Pinpoint the cell where the given text exists, returning its [X, Y] midpoint coordinate. 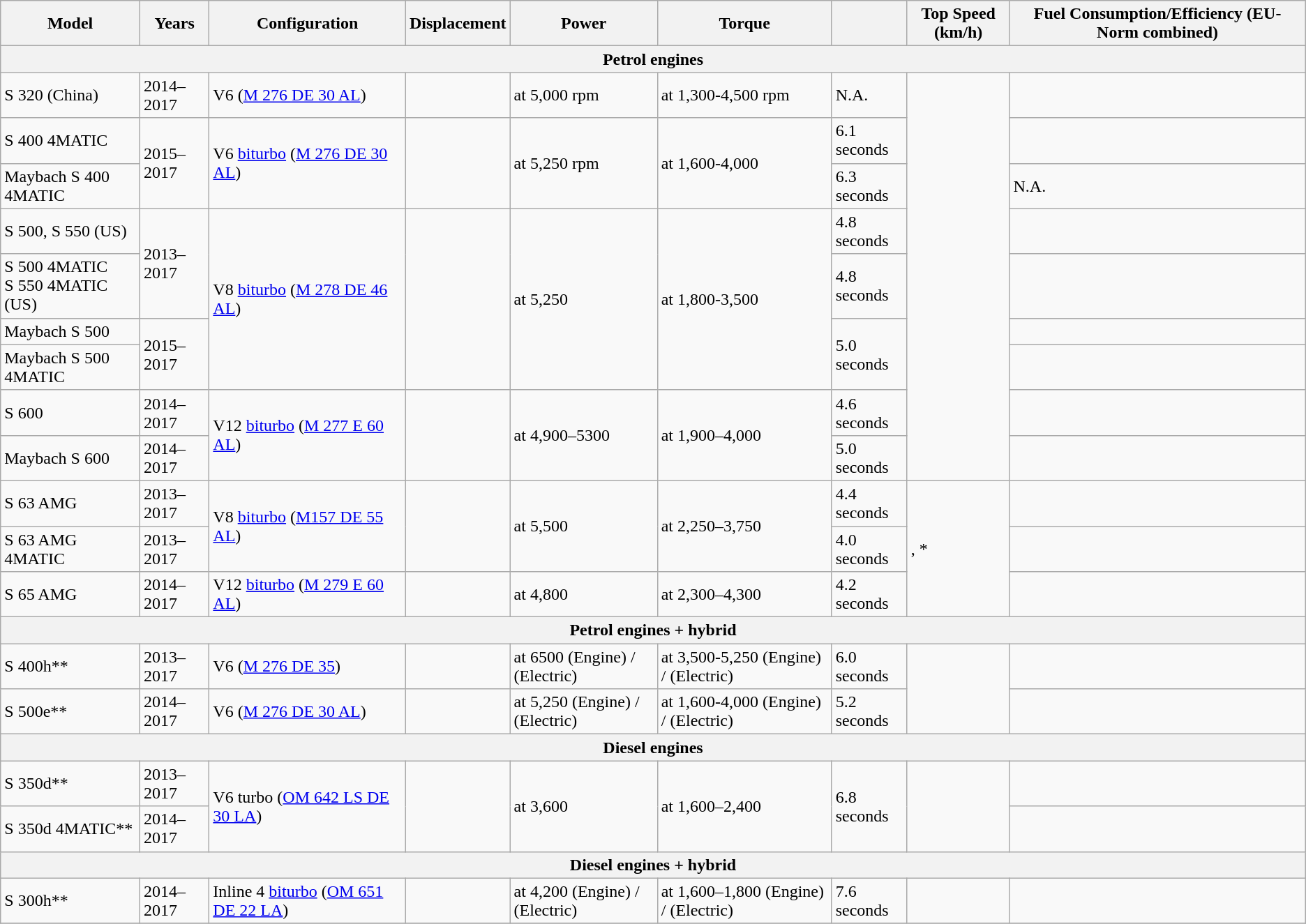
at 2,300–4,300 [744, 594]
V8 biturbo (M 278 DE 46 AL) [308, 299]
S 63 AMG [70, 503]
at 1,600–1,800 (Engine) / (Electric) [744, 901]
Diesel engines [653, 748]
S 600 [70, 413]
at 5,500 [583, 526]
Power [583, 24]
S 400h** [70, 667]
7.6 seconds [869, 901]
Displacement [458, 24]
S 300h** [70, 901]
Fuel Consumption/Efficiency (EU-Norm combined) [1157, 24]
Maybach S 600 [70, 457]
5.2 seconds [869, 711]
at 2,250–3,750 [744, 526]
at 4,200 (Engine) / (Electric) [583, 901]
at 1,600-4,000 (Engine) / (Electric) [744, 711]
Years [174, 24]
Top Speed (km/h) [959, 24]
V6 turbo (OM 642 LS DE 30 LA) [308, 806]
6.3 seconds [869, 185]
V12 biturbo (M 279 E 60 AL) [308, 594]
at 5,250 [583, 299]
Diesel engines + hybrid [653, 865]
at 4,900–5300 [583, 435]
4.4 seconds [869, 503]
6.0 seconds [869, 667]
Maybach S 500 4MATIC [70, 367]
at 6500 (Engine) / (Electric) [583, 667]
Model [70, 24]
Inline 4 biturbo (OM 651 DE 22 LA) [308, 901]
at 1,600–2,400 [744, 806]
at 3,600 [583, 806]
6.1 seconds [869, 141]
Maybach S 400 4MATIC [70, 185]
at 1,900–4,000 [744, 435]
6.8 seconds [869, 806]
at 3,500-5,250 (Engine) / (Electric) [744, 667]
Torque [744, 24]
at 4,800 [583, 594]
V8 biturbo (M157 DE 55 AL) [308, 526]
S 350d 4MATIC** [70, 828]
S 500, S 550 (US) [70, 232]
V12 biturbo (M 277 E 60 AL) [308, 435]
4.2 seconds [869, 594]
S 350d** [70, 784]
Petrol engines [653, 59]
Petrol engines + hybrid [653, 630]
at 1,800-3,500 [744, 299]
S 63 AMG 4MATIC [70, 548]
S 320 (China) [70, 95]
, * [959, 548]
Configuration [308, 24]
4.6 seconds [869, 413]
at 5,000 rpm [583, 95]
at 1,300-4,500 rpm [744, 95]
at 5,250 (Engine) / (Electric) [583, 711]
V6 biturbo (M 276 DE 30 AL) [308, 163]
S 500e** [70, 711]
S 65 AMG [70, 594]
S 500 4MATICS 550 4MATIC (US) [70, 286]
V6 (M 276 DE 35) [308, 667]
4.0 seconds [869, 548]
at 1,600-4,000 [744, 163]
S 400 4MATIC [70, 141]
Maybach S 500 [70, 331]
at 5,250 rpm [583, 163]
